Return [x, y] of the center of cell containing provided text 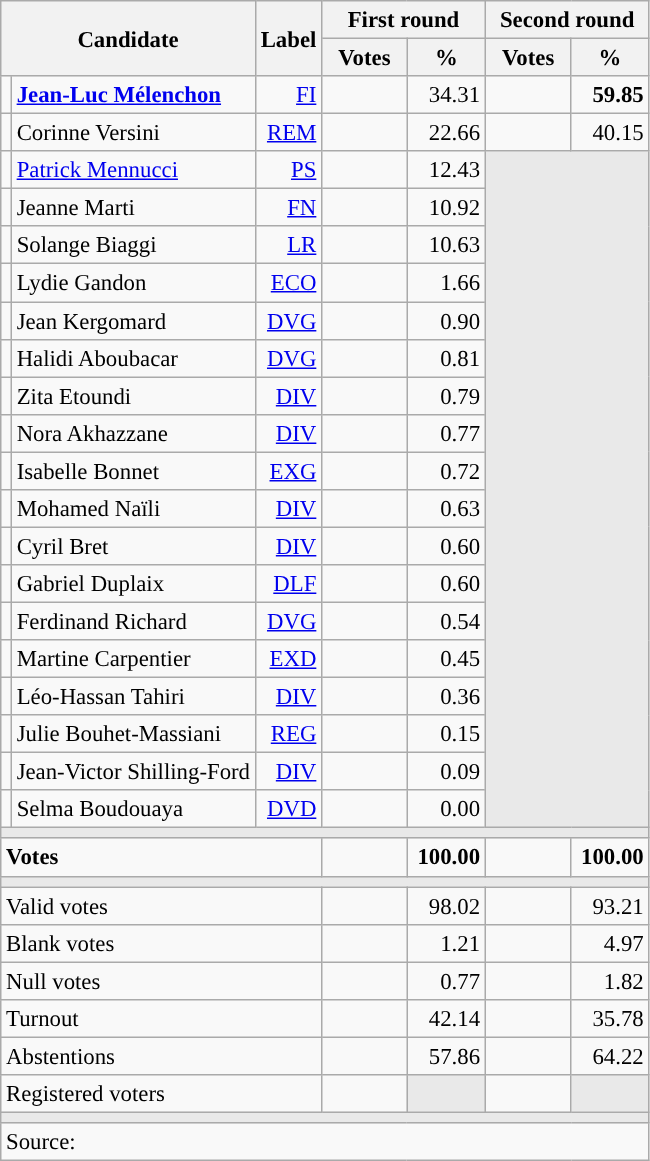
Solange Biaggi [133, 245]
22.66 [446, 133]
ECO [288, 283]
35.78 [610, 1019]
DVD [288, 809]
Abstentions [162, 1056]
64.22 [610, 1056]
Registered voters [162, 1094]
PS [288, 170]
REG [288, 734]
57.86 [446, 1056]
Corinne Versini [133, 133]
Selma Boudouaya [133, 809]
EXG [288, 471]
LR [288, 245]
12.43 [446, 170]
Ferdinand Richard [133, 621]
1.66 [446, 283]
59.85 [610, 95]
0.45 [446, 659]
1.21 [446, 943]
Second round [567, 20]
Source: [325, 1142]
Zita Etoundi [133, 396]
40.15 [610, 133]
Jean-Luc Mélenchon [133, 95]
42.14 [446, 1019]
FI [288, 95]
Blank votes [162, 943]
REM [288, 133]
1.82 [610, 981]
34.31 [446, 95]
Halidi Aboubacar [133, 358]
Jean-Victor Shilling-Ford [133, 772]
Gabriel Duplaix [133, 584]
Jeanne Marti [133, 208]
Nora Akhazzane [133, 433]
Candidate [128, 38]
93.21 [610, 906]
Valid votes [162, 906]
Turnout [162, 1019]
10.92 [446, 208]
4.97 [610, 943]
Léo-Hassan Tahiri [133, 697]
Cyril Bret [133, 546]
10.63 [446, 245]
0.36 [446, 697]
Label [288, 38]
EXD [288, 659]
0.00 [446, 809]
First round [404, 20]
0.09 [446, 772]
0.79 [446, 396]
0.15 [446, 734]
0.90 [446, 321]
0.54 [446, 621]
Null votes [162, 981]
Lydie Gandon [133, 283]
0.81 [446, 358]
Mohamed Naïli [133, 509]
0.63 [446, 509]
FN [288, 208]
Jean Kergomard [133, 321]
0.72 [446, 471]
Martine Carpentier [133, 659]
98.02 [446, 906]
Julie Bouhet-Massiani [133, 734]
Isabelle Bonnet [133, 471]
DLF [288, 584]
Patrick Mennucci [133, 170]
